Locate the cell with the specified text and output its (x, y) center coordinate. 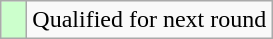
Qualified for next round (150, 20)
